Output the [X, Y] coordinate of the center of the cell containing the given text.  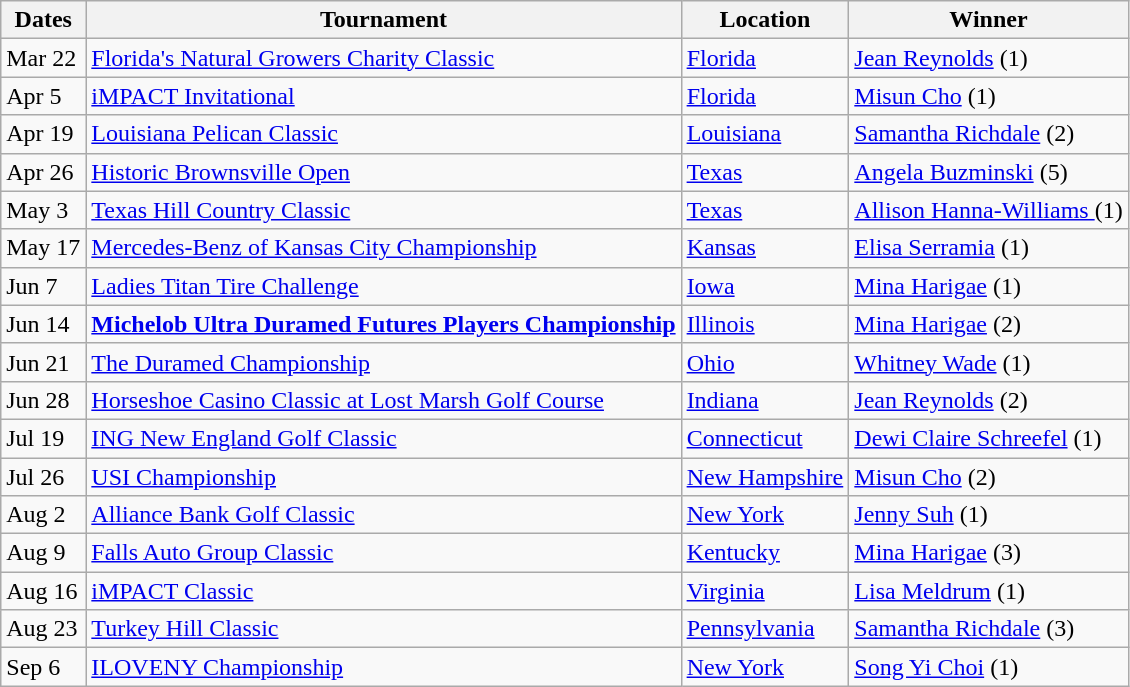
Whitney Wade (1) [988, 362]
Pennsylvania [765, 629]
USI Championship [384, 477]
Kentucky [765, 553]
The Duramed Championship [384, 362]
Misun Cho (2) [988, 477]
Jean Reynolds (2) [988, 400]
Indiana [765, 400]
ING New England Golf Classic [384, 438]
Jul 19 [44, 438]
Jul 26 [44, 477]
Florida's Natural Growers Charity Classic [384, 58]
Iowa [765, 286]
Horseshoe Casino Classic at Lost Marsh Golf Course [384, 400]
Misun Cho (1) [988, 96]
Virginia [765, 591]
Ladies Titan Tire Challenge [384, 286]
Mina Harigae (3) [988, 553]
Samantha Richdale (3) [988, 629]
Jun 14 [44, 324]
Alliance Bank Golf Classic [384, 515]
New Hampshire [765, 477]
Aug 16 [44, 591]
Falls Auto Group Classic [384, 553]
Apr 19 [44, 134]
Winner [988, 20]
Apr 5 [44, 96]
Tournament [384, 20]
Ohio [765, 362]
iMPACT Classic [384, 591]
Song Yi Choi (1) [988, 667]
Aug 2 [44, 515]
Historic Brownsville Open [384, 172]
Sep 6 [44, 667]
Louisiana [765, 134]
Jenny Suh (1) [988, 515]
Connecticut [765, 438]
Aug 9 [44, 553]
Location [765, 20]
Jun 28 [44, 400]
Allison Hanna-Williams (1) [988, 210]
Aug 23 [44, 629]
Kansas [765, 248]
Texas Hill Country Classic [384, 210]
Louisiana Pelican Classic [384, 134]
Apr 26 [44, 172]
Samantha Richdale (2) [988, 134]
Turkey Hill Classic [384, 629]
Jun 21 [44, 362]
Mina Harigae (1) [988, 286]
Jun 7 [44, 286]
Mar 22 [44, 58]
Elisa Serramia (1) [988, 248]
Angela Buzminski (5) [988, 172]
May 17 [44, 248]
ILOVENY Championship [384, 667]
iMPACT Invitational [384, 96]
Mercedes-Benz of Kansas City Championship [384, 248]
May 3 [44, 210]
Jean Reynolds (1) [988, 58]
Illinois [765, 324]
Mina Harigae (2) [988, 324]
Michelob Ultra Duramed Futures Players Championship [384, 324]
Lisa Meldrum (1) [988, 591]
Dates [44, 20]
Dewi Claire Schreefel (1) [988, 438]
